Provide the (x, y) coordinate of the cell's center where the given text is located.  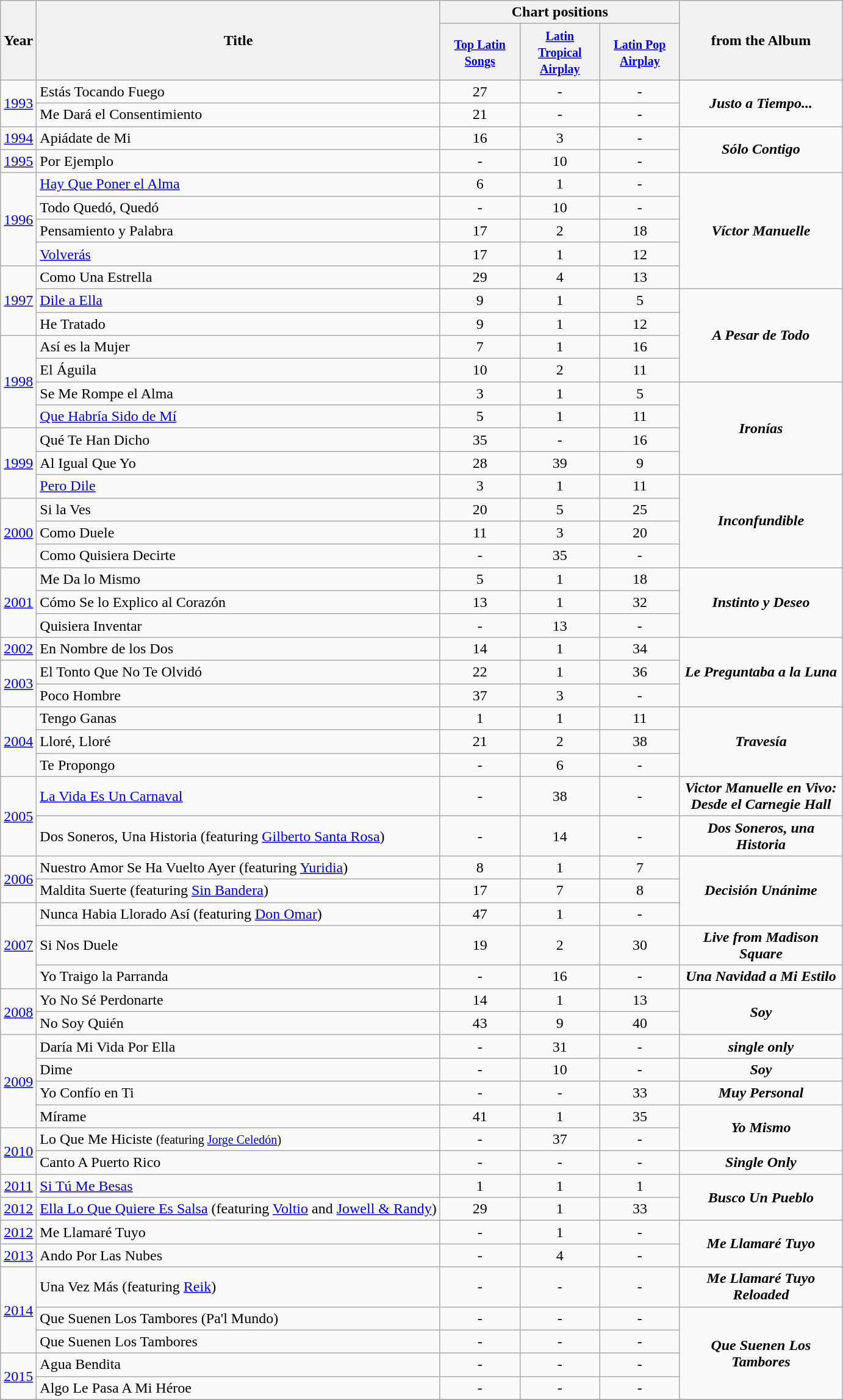
2004 (18, 742)
Víctor Manuelle (761, 231)
Dime (238, 1069)
Cómo Se lo Explico al Corazón (238, 602)
Me Dará el Consentimiento (238, 115)
Yo Traigo la Parranda (238, 977)
Ando Por Las Nubes (238, 1255)
Yo No Sé Perdonarte (238, 1000)
El Águila (238, 370)
Dos Soneros, una Historia (761, 836)
Si Tú Me Besas (238, 1186)
39 (560, 463)
Si la Ves (238, 509)
27 (479, 92)
1993 (18, 103)
Que Suenen Los Tambores (Pa'l Mundo) (238, 1318)
1999 (18, 463)
Ella Lo Que Quiere Es Salsa (featuring Voltio and Jowell & Randy) (238, 1209)
single only (761, 1046)
Instinto y Deseo (761, 602)
1996 (18, 219)
Victor Manuelle en Vivo: Desde el Carnegie Hall (761, 797)
19 (479, 946)
Quisiera Inventar (238, 625)
2006 (18, 879)
25 (639, 509)
Una Navidad a Mi Estilo (761, 977)
Chart positions (560, 12)
El Tonto Que No Te Olvidó (238, 672)
Una Vez Más (featuring Reik) (238, 1287)
Me Da lo Mismo (238, 579)
2007 (18, 946)
2001 (18, 602)
2014 (18, 1310)
Latin Tropical Airplay (560, 52)
Canto A Puerto Rico (238, 1163)
2013 (18, 1255)
Le Preguntaba a la Luna (761, 672)
Live from Madison Square (761, 946)
Por Ejemplo (238, 161)
1994 (18, 138)
2011 (18, 1186)
Travesía (761, 742)
2015 (18, 1376)
He Tratado (238, 324)
Inconfundible (761, 521)
41 (479, 1116)
Yo Confío en Ti (238, 1093)
Poco Hombre (238, 695)
2003 (18, 683)
30 (639, 946)
Busco Un Pueblo (761, 1197)
Nunca Habia Llorado Así (featuring Don Omar) (238, 914)
Así es la Mujer (238, 347)
No Soy Quién (238, 1023)
Yo Mismo (761, 1127)
Mírame (238, 1116)
Title (238, 40)
Muy Personal (761, 1093)
Hay Que Poner el Alma (238, 184)
31 (560, 1046)
En Nombre de los Dos (238, 648)
Daría Mi Vida Por Ella (238, 1046)
Volverás (238, 254)
Al Igual Que Yo (238, 463)
2008 (18, 1011)
36 (639, 672)
Algo Le Pasa A Mi Héroe (238, 1388)
Year (18, 40)
Sólo Contigo (761, 149)
Pero Dile (238, 486)
Maldita Suerte (featuring Sin Bandera) (238, 891)
Que Habría Sido de Mí (238, 417)
1997 (18, 300)
Dos Soneros, Una Historia (featuring Gilberto Santa Rosa) (238, 836)
Como Duele (238, 533)
2005 (18, 816)
Como Una Estrella (238, 277)
2000 (18, 533)
A Pesar de Todo (761, 335)
1995 (18, 161)
43 (479, 1023)
40 (639, 1023)
Tengo Ganas (238, 719)
2002 (18, 648)
28 (479, 463)
Me Llamaré Tuyo Reloaded (761, 1287)
Decisión Unánime (761, 891)
34 (639, 648)
47 (479, 914)
22 (479, 672)
Todo Quedó, Quedó (238, 207)
Si Nos Duele (238, 946)
Te Propongo (238, 765)
Ironías (761, 428)
Estás Tocando Fuego (238, 92)
Qué Te Han Dicho (238, 440)
Nuestro Amor Se Ha Vuelto Ayer (featuring Yuridia) (238, 867)
from the Album (761, 40)
Lloré, Lloré (238, 742)
Apiádate de Mi (238, 138)
Agua Bendita (238, 1365)
La Vida Es Un Carnaval (238, 797)
2010 (18, 1151)
1998 (18, 382)
Lo Que Me Hiciste (featuring Jorge Celedón) (238, 1140)
32 (639, 602)
Top Latin Songs (479, 52)
Single Only (761, 1163)
Pensamiento y Palabra (238, 231)
Latin Pop Airplay (639, 52)
2009 (18, 1081)
Se Me Rompe el Alma (238, 393)
Dile a Ella (238, 300)
Justo a Tiempo... (761, 103)
Como Quisiera Decirte (238, 556)
